Pinpoint the cell where the given text exists, returning its [x, y] midpoint coordinate. 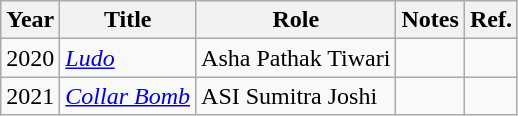
Ref. [490, 20]
Title [128, 20]
Role [296, 20]
Notes [430, 20]
Collar Bomb [128, 96]
2020 [30, 58]
Ludo [128, 58]
Asha Pathak Tiwari [296, 58]
Year [30, 20]
ASI Sumitra Joshi [296, 96]
2021 [30, 96]
